Locate the cell with the specified text and output its (X, Y) center coordinate. 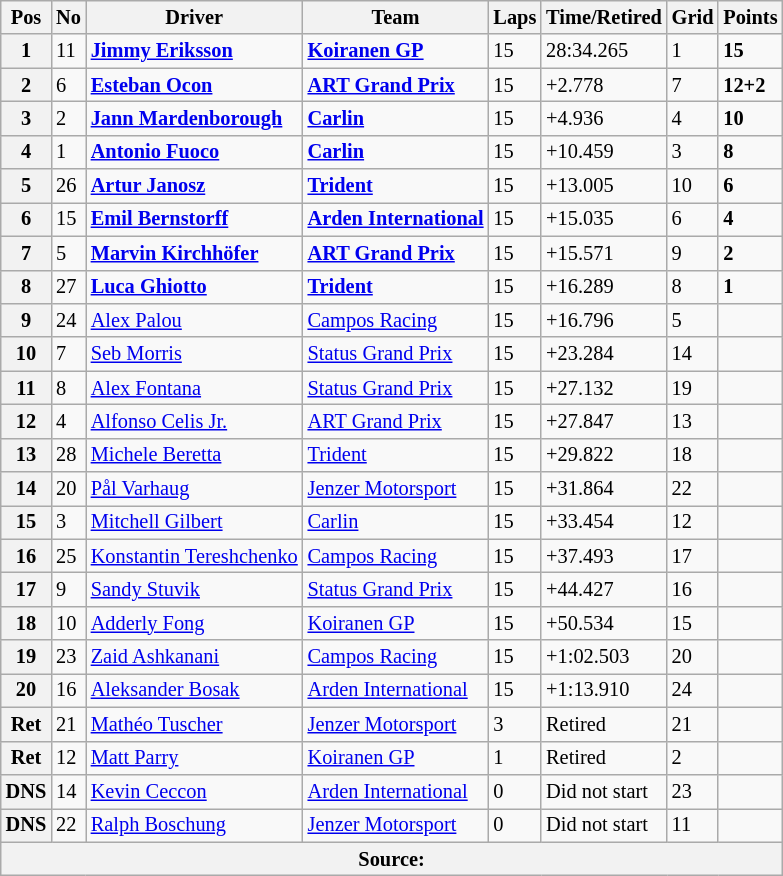
Time/Retired (604, 17)
Sandy Stuvik (194, 589)
+31.864 (604, 489)
Grid (693, 17)
+1:02.503 (604, 657)
+23.284 (604, 354)
Luca Ghiotto (194, 287)
Artur Janosz (194, 186)
28:34.265 (604, 51)
27 (68, 287)
Mathéo Tuscher (194, 724)
12+2 (750, 85)
Konstantin Tereshchenko (194, 556)
Kevin Ceccon (194, 791)
Antonio Fuoco (194, 152)
+27.132 (604, 388)
+2.778 (604, 85)
Zaid Ashkanani (194, 657)
Pos (26, 17)
+50.534 (604, 623)
28 (68, 455)
Alfonso Celis Jr. (194, 421)
Michele Beretta (194, 455)
Jann Mardenborough (194, 118)
Jimmy Eriksson (194, 51)
+29.822 (604, 455)
+37.493 (604, 556)
+16.796 (604, 320)
Emil Bernstorff (194, 219)
Esteban Ocon (194, 85)
+4.936 (604, 118)
No (68, 17)
+27.847 (604, 421)
Alex Fontana (194, 388)
+33.454 (604, 522)
+15.571 (604, 253)
Source: (392, 859)
Adderly Fong (194, 623)
Marvin Kirchhöfer (194, 253)
+44.427 (604, 589)
Team (396, 17)
Points (750, 17)
+15.035 (604, 219)
Aleksander Bosak (194, 690)
Ralph Boschung (194, 825)
+13.005 (604, 186)
Pål Varhaug (194, 489)
+1:13.910 (604, 690)
+10.459 (604, 152)
Mitchell Gilbert (194, 522)
+16.289 (604, 287)
Alex Palou (194, 320)
Matt Parry (194, 758)
25 (68, 556)
Laps (514, 17)
Seb Morris (194, 354)
26 (68, 186)
Driver (194, 17)
